Detect which cell encompasses the target text, then output its (X, Y) center coordinate. 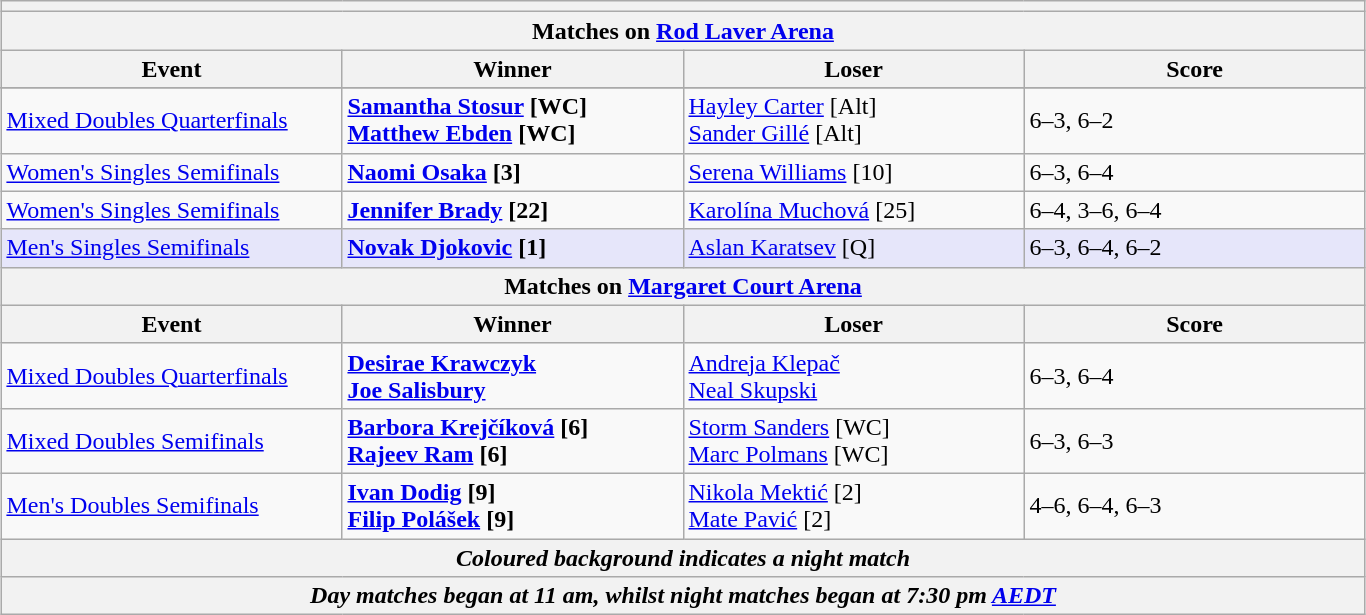
Matches on Rod Laver Arena (683, 31)
6–3, 6–4, 6–2 (1194, 248)
Men's Doubles Semifinals (172, 506)
6–3, 6–2 (1194, 120)
Mixed Doubles Semifinals (172, 440)
Jennifer Brady [22] (512, 210)
Hayley Carter [Alt] Sander Gillé [Alt] (854, 120)
Novak Djokovic [1] (512, 248)
6–4, 3–6, 6–4 (1194, 210)
Samantha Stosur [WC] Matthew Ebden [WC] (512, 120)
Ivan Dodig [9] Filip Polášek [9] (512, 506)
Desirae Krawczyk Joe Salisbury (512, 376)
Aslan Karatsev [Q] (854, 248)
Day matches began at 11 am, whilst night matches began at 7:30 pm AEDT (683, 596)
Barbora Krejčíková [6] Rajeev Ram [6] (512, 440)
Serena Williams [10] (854, 172)
4–6, 6–4, 6–3 (1194, 506)
Matches on Margaret Court Arena (683, 286)
Storm Sanders [WC] Marc Polmans [WC] (854, 440)
Men's Singles Semifinals (172, 248)
6–3, 6–3 (1194, 440)
Nikola Mektić [2] Mate Pavić [2] (854, 506)
Naomi Osaka [3] (512, 172)
Coloured background indicates a night match (683, 557)
Karolína Muchová [25] (854, 210)
Andreja Klepač Neal Skupski (854, 376)
